Identify which cell holds the provided text, then report its (x, y) central coordinate. 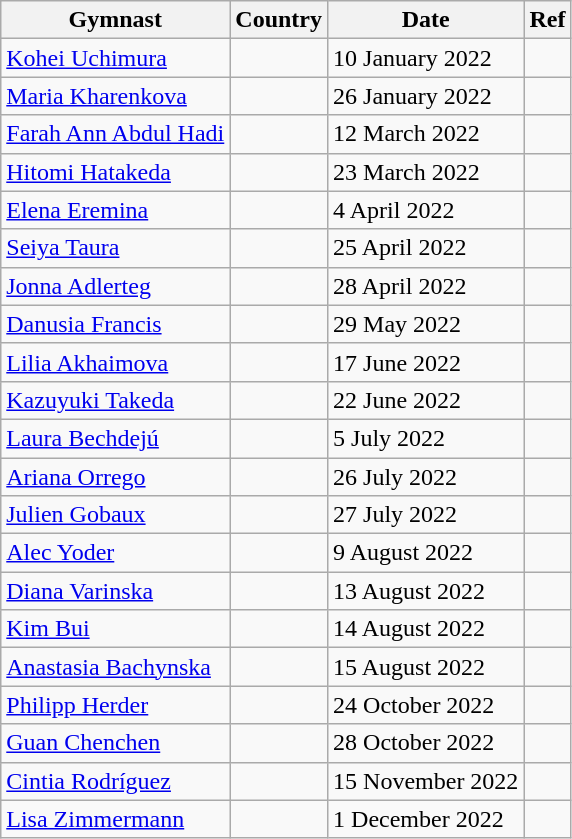
Julien Gobaux (116, 515)
Philipp Herder (116, 705)
15 August 2022 (426, 667)
23 March 2022 (426, 172)
Elena Eremina (116, 210)
Lilia Akhaimova (116, 362)
Danusia Francis (116, 324)
5 July 2022 (426, 438)
17 June 2022 (426, 362)
Country (279, 20)
Kohei Uchimura (116, 58)
Date (426, 20)
Farah Ann Abdul Hadi (116, 134)
Guan Chenchen (116, 743)
24 October 2022 (426, 705)
27 July 2022 (426, 515)
Gymnast (116, 20)
Kim Bui (116, 629)
28 April 2022 (426, 286)
4 April 2022 (426, 210)
28 October 2022 (426, 743)
Alec Yoder (116, 553)
29 May 2022 (426, 324)
Ref (548, 20)
13 August 2022 (426, 591)
25 April 2022 (426, 248)
14 August 2022 (426, 629)
10 January 2022 (426, 58)
26 January 2022 (426, 96)
12 March 2022 (426, 134)
Maria Kharenkova (116, 96)
22 June 2022 (426, 400)
Diana Varinska (116, 591)
Laura Bechdejú (116, 438)
Jonna Adlerteg (116, 286)
26 July 2022 (426, 477)
15 November 2022 (426, 781)
Ariana Orrego (116, 477)
9 August 2022 (426, 553)
Cintia Rodríguez (116, 781)
Lisa Zimmermann (116, 819)
Anastasia Bachynska (116, 667)
Seiya Taura (116, 248)
Hitomi Hatakeda (116, 172)
1 December 2022 (426, 819)
Kazuyuki Takeda (116, 400)
